Return [X, Y] of the center of cell containing provided text 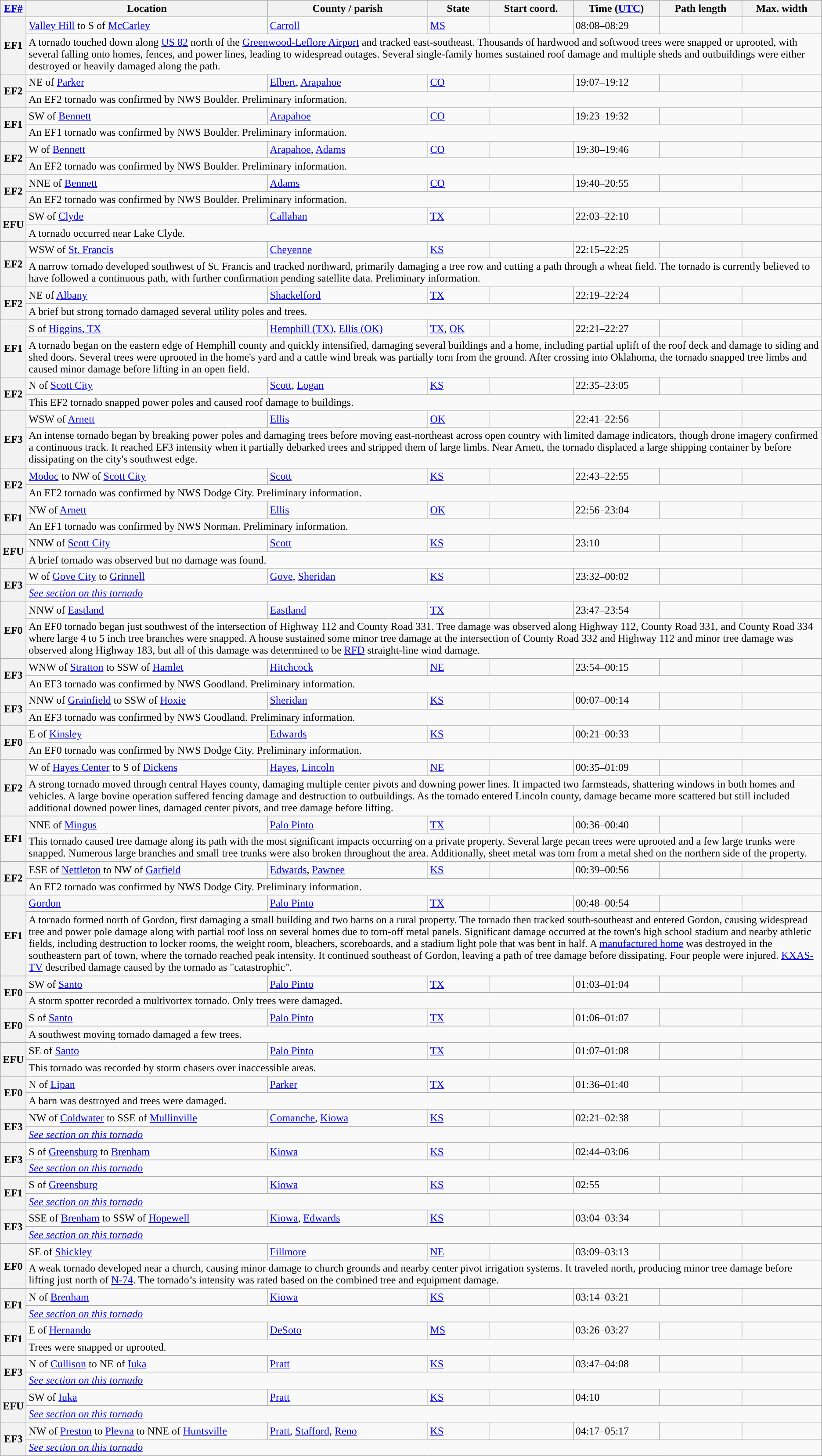
00:21–00:33 [616, 734]
03:26–03:27 [616, 1330]
00:36–00:40 [616, 824]
Shackelford [348, 295]
22:41–22:56 [616, 419]
NE of Albany [147, 295]
00:35–01:09 [616, 767]
22:35–23:05 [616, 386]
Scott, Logan [348, 386]
00:07–00:14 [616, 701]
19:23–19:32 [616, 116]
Gordon [147, 903]
22:19–22:24 [616, 295]
23:32–00:02 [616, 577]
22:21–22:27 [616, 329]
Cheyenne [348, 250]
04:10 [616, 1397]
00:48–00:54 [616, 903]
19:40–20:55 [616, 183]
01:03–01:04 [616, 984]
NW of Preston to Plevna to NNE of Huntsville [147, 1431]
00:39–00:56 [616, 870]
SE of Santo [147, 1051]
22:15–22:25 [616, 250]
An EF0 tornado was confirmed by NWS Dodge City. Preliminary information. [424, 751]
Time (UTC) [616, 9]
This tornado was recorded by storm chasers over inaccessible areas. [424, 1068]
23:10 [616, 543]
This EF2 tornado snapped power poles and caused roof damage to buildings. [424, 402]
NNW of Scott City [147, 543]
22:03–22:10 [616, 216]
08:08–08:29 [616, 25]
E of Hernando [147, 1330]
S of Greensburg [147, 1185]
04:17–05:17 [616, 1431]
NNE of Bennett [147, 183]
Elbert, Arapahoe [348, 83]
03:04–03:34 [616, 1218]
WNW of Stratton to SSW of Hamlet [147, 667]
02:21–02:38 [616, 1118]
NNW of Eastland [147, 610]
03:14–03:21 [616, 1297]
01:36–01:40 [616, 1084]
W of Gove City to Grinnell [147, 577]
Eastland [348, 610]
WSW of Arnett [147, 419]
Trees were snapped or uprooted. [424, 1347]
Edwards [348, 734]
22:56–23:04 [616, 509]
An EF1 tornado was confirmed by NWS Boulder. Preliminary information. [424, 133]
Carroll [348, 25]
NE of Parker [147, 83]
N of Cullison to NE of Iuka [147, 1364]
An EF1 tornado was confirmed by NWS Norman. Preliminary information. [424, 526]
SSE of Brenham to SSW of Hopewell [147, 1218]
NW of Arnett [147, 509]
EF# [13, 9]
Valley Hill to S of McCarley [147, 25]
W of Hayes Center to S of Dickens [147, 767]
Adams [348, 183]
Parker [348, 1084]
County / parish [348, 9]
ESE of Nettleton to NW of Garfield [147, 870]
23:47–23:54 [616, 610]
Edwards, Pawnee [348, 870]
TX, OK [458, 329]
Modoc to NW of Scott City [147, 476]
Pratt, Stafford, Reno [348, 1431]
WSW of St. Francis [147, 250]
23:54–00:15 [616, 667]
Path length [701, 9]
N of Brenham [147, 1297]
Hitchcock [348, 667]
A tornado occurred near Lake Clyde. [424, 233]
SW of Bennett [147, 116]
02:55 [616, 1185]
A brief but strong tornado damaged several utility poles and trees. [424, 312]
01:06–01:07 [616, 1018]
DeSoto [348, 1330]
SW of Iuka [147, 1397]
S of Greensburg to Brenham [147, 1151]
Hemphill (TX), Ellis (OK) [348, 329]
Gove, Sheridan [348, 577]
Comanche, Kiowa [348, 1118]
Arapahoe, Adams [348, 149]
S of Higgins, TX [147, 329]
Fillmore [348, 1252]
19:30–19:46 [616, 149]
A brief tornado was observed but no damage was found. [424, 560]
22:43–22:55 [616, 476]
03:47–04:08 [616, 1364]
Callahan [348, 216]
Location [147, 9]
A southwest moving tornado damaged a few trees. [424, 1034]
State [458, 9]
Max. width [782, 9]
Sheridan [348, 701]
Start coord. [531, 9]
W of Bennett [147, 149]
S of Santo [147, 1018]
A storm spotter recorded a multivortex tornado. Only trees were damaged. [424, 1001]
02:44–03:06 [616, 1151]
01:07–01:08 [616, 1051]
N of Scott City [147, 386]
SE of Shickley [147, 1252]
SW of Santo [147, 984]
A barn was destroyed and trees were damaged. [424, 1101]
Arapahoe [348, 116]
03:09–03:13 [616, 1252]
Kiowa, Edwards [348, 1218]
Hayes, Lincoln [348, 767]
19:07–19:12 [616, 83]
N of Lipan [147, 1084]
NNE of Mingus [147, 824]
E of Kinsley [147, 734]
SW of Clyde [147, 216]
NNW of Grainfield to SSW of Hoxie [147, 701]
NW of Coldwater to SSE of Mullinville [147, 1118]
